From the cell containing the given text, extract its center point as [X, Y] coordinate. 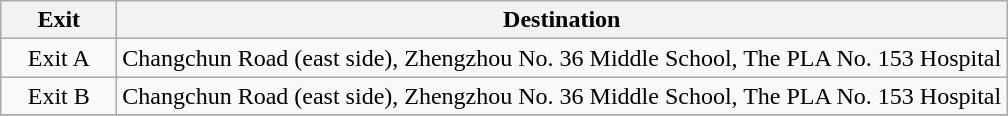
Exit [59, 20]
Exit A [59, 58]
Exit B [59, 96]
Destination [562, 20]
